For the text-containing cell, return its midpoint in (X, Y) coordinate format. 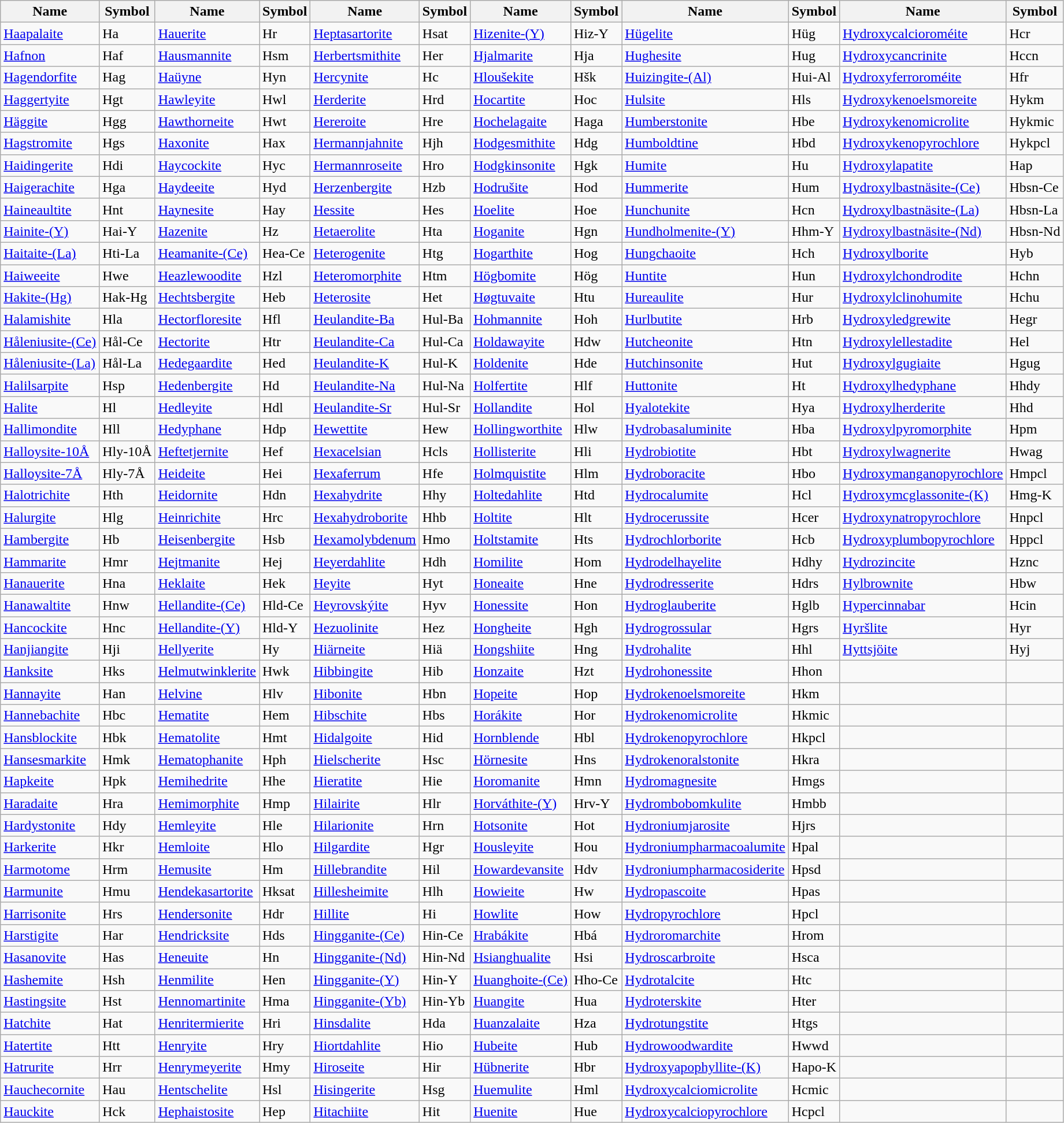
Heptasartorite (365, 34)
Hurlbutite (705, 320)
Holfertite (521, 386)
Haapalaite (50, 34)
Hhdy (1035, 386)
Hilairite (365, 803)
Hermannjahnite (365, 143)
Hir (444, 1068)
Hck (127, 1111)
Hydroxylherderite (923, 407)
Hawleyite (207, 99)
Hzt (596, 672)
Hydroxycalciomicrolite (705, 1089)
Hegr (1035, 320)
Hdg (596, 143)
Hydroxylbastnäsite-(Ce) (923, 187)
Hingganite-(Y) (365, 980)
Heideite (207, 473)
Hgrs (814, 627)
Hid (444, 737)
Han (127, 694)
Hydroniumpharmacoalumite (705, 847)
Hch (814, 253)
Hummerite (705, 187)
Hanksite (50, 672)
Humboldtine (705, 143)
Hgg (127, 121)
Hedegaardite (207, 364)
Hübnerite (521, 1068)
Haxonite (207, 143)
Hectorite (207, 342)
Hydrokenoralstonite (705, 759)
Hug (814, 55)
Håleniusite-(Ce) (50, 342)
Hemihedrite (207, 781)
Huangite (521, 1002)
Hinsdalite (365, 1024)
Hloušekite (521, 77)
Hydroxylellestadite (923, 342)
Hakite-(Hg) (50, 298)
Hi (444, 913)
Hma (284, 1002)
Hexacelsian (365, 451)
Häggite (50, 121)
Heterosite (365, 298)
Hbo (814, 473)
Hlw (596, 429)
Haiweeite (50, 276)
Hmn (596, 781)
Hydropyrochlore (705, 913)
Hmbb (814, 803)
Heulandite-Sr (365, 407)
Hei (284, 473)
Howieite (521, 891)
Hål-La (127, 364)
Honeaite (521, 583)
Hdi (127, 165)
Hydroscarbroite (705, 957)
Harstigite (50, 935)
Hydroxylchondrodite (923, 276)
Htm (444, 276)
Hilgardite (365, 847)
Huttonite (705, 386)
Herbertsmithite (365, 55)
Hemloite (207, 847)
Hydrotalcite (705, 980)
Halloysite-7Å (50, 473)
Hyttsjöite (923, 650)
Hba (814, 429)
Hcn (814, 209)
Hou (596, 847)
Heterogenite (365, 253)
Hen (284, 980)
Hin-Yb (444, 1002)
Hsc (444, 759)
Hmr (127, 561)
Hmt (284, 737)
Hui-Al (814, 77)
Hcpcl (814, 1111)
Hydroxylborite (923, 253)
Hydrohalite (705, 650)
Hpas (814, 891)
Hrs (127, 913)
Hidalgoite (365, 737)
Hin-Y (444, 980)
Hdr (284, 913)
Hl (127, 407)
Htc (814, 980)
Hcmic (814, 1089)
Hydroxymcglassonite-(K) (923, 495)
Hkm (814, 694)
Harkerite (50, 847)
Hub (596, 1046)
Hšk (596, 77)
Hksat (284, 891)
Htr (284, 342)
Hydroxyplumbopyrochlore (923, 539)
Hgug (1035, 364)
Hgk (596, 165)
Hammarite (50, 561)
Hgh (596, 627)
Hochelagaite (521, 121)
Hrabákite (521, 935)
Hafnon (50, 55)
Hedyphane (207, 429)
Hylbrownite (923, 583)
Hag (127, 77)
Hüg (814, 34)
Hollandite (521, 407)
Hlf (596, 386)
Haineaultite (50, 209)
Hbn (444, 694)
Hep (284, 1111)
Hbw (1035, 583)
Hezuolinite (365, 627)
Hyr (1035, 627)
Hpsd (814, 869)
Hgn (596, 231)
Hydrodelhayelite (705, 561)
Hannebachite (50, 716)
Hutchinsonite (705, 364)
Hsg (444, 1089)
Hodgesmithite (521, 143)
Hwl (284, 99)
Hor (596, 716)
Hpal (814, 847)
Hansblockite (50, 737)
Hsb (284, 539)
Hydroterskite (705, 1002)
Ha (127, 34)
Honessite (521, 605)
Hmu (127, 891)
Hematophanite (207, 759)
Hydroxylbastnäsite-(Nd) (923, 231)
Hua (596, 1002)
Hdy (127, 825)
Hyalotekite (705, 407)
Hollisterite (521, 451)
Hingganite-(Ce) (365, 935)
Hsca (814, 957)
Heulandite-K (365, 364)
Heb (284, 298)
Hgs (127, 143)
Hjalmarite (521, 55)
Hiroseite (365, 1068)
How (596, 913)
Hmp (284, 803)
Hemusite (207, 869)
Hod (596, 187)
Hhb (444, 517)
Hydroxykenopyrochlore (923, 143)
Hchn (1035, 276)
Hkmic (814, 716)
Hoelite (521, 209)
Htd (596, 495)
Hashemite (50, 980)
Hbl (596, 737)
Hmy (284, 1068)
Horomanite (521, 781)
Hds (284, 935)
Hingganite-(Yb) (365, 1002)
Hbt (814, 451)
Harmunite (50, 891)
Holdawayite (521, 342)
Hellandite-(Y) (207, 627)
Haga (596, 121)
Hydroxykenoelsmoreite (923, 99)
Hoc (596, 99)
Hml (596, 1089)
Henritermierite (207, 1024)
Hsh (127, 980)
Hld-Ce (284, 605)
Hydrozincite (923, 561)
Huenite (521, 1111)
Hasanovite (50, 957)
Hügelite (705, 34)
Hlt (596, 517)
Htt (127, 1046)
Hnw (127, 605)
Hellandite-(Ce) (207, 605)
Hydroxyapophyllite-(K) (705, 1068)
Heyerdahlite (365, 561)
Hoe (596, 209)
Hillite (365, 913)
Hmk (127, 759)
Hd (284, 386)
Hhm-Y (814, 231)
Heklaite (207, 583)
Holmquistite (521, 473)
Hra (127, 803)
Hydropascoite (705, 891)
Hydroxyledgrewite (923, 320)
Hol (596, 407)
Hellyerite (207, 650)
Hkpcl (814, 737)
Het (444, 298)
Hun (814, 276)
Hea-Ce (284, 253)
Hil (444, 869)
Hmpcl (1035, 473)
Hematite (207, 716)
Hbá (596, 935)
Hydrocerussite (705, 517)
Hyv (444, 605)
Hog (596, 253)
Heazlewoodite (207, 276)
Halite (50, 407)
Hydrokenoelsmoreite (705, 694)
Hpm (1035, 429)
Hcr (1035, 34)
Huizingite-(Al) (705, 77)
Hai-Y (127, 231)
Hbsn-Nd (1035, 231)
Hectorfloresite (207, 320)
Howlite (521, 913)
Htu (596, 298)
Hti-La (127, 253)
Hzl (284, 276)
Hydrombobomkulite (705, 803)
Hydroxycalciopyrochlore (705, 1111)
Hydroboracite (705, 473)
Hanauerite (50, 583)
Hoh (596, 320)
Hohmannite (521, 320)
Hawthorneite (207, 121)
Htg (444, 253)
Hendersonite (207, 913)
Hibschite (365, 716)
Hwwd (814, 1046)
Hiz-Y (596, 34)
Hbd (814, 143)
Hot (596, 825)
Haigerachite (50, 187)
Hodgkinsonite (521, 165)
Hul-Ba (444, 320)
Hde (596, 364)
Hyb (1035, 253)
Hungchaoite (705, 253)
Hro (444, 165)
Hgt (127, 99)
Hematolite (207, 737)
Hilarionite (365, 825)
Hul-K (444, 364)
Hureaulite (705, 298)
Hyj (1035, 650)
Hydroxylapatite (923, 165)
Herzenbergite (365, 187)
Hexahydrite (365, 495)
Hongshiite (521, 650)
Hcer (814, 517)
Hya (814, 407)
Hyn (284, 77)
Hutcheonite (705, 342)
Hdrs (814, 583)
Hydroxykenomicrolite (923, 121)
Hta (444, 231)
Hereroite (365, 121)
Hat (127, 1024)
Hsat (444, 34)
Hanawaltite (50, 605)
Hel (1035, 342)
Hdw (596, 342)
Hydroxycancrinite (923, 55)
Holtite (521, 517)
Hingganite-(Nd) (365, 957)
Heulandite-Ba (365, 320)
Hjrs (814, 825)
Hrn (444, 825)
Hrd (444, 99)
Hst (127, 1002)
Hyc (284, 165)
Hbk (127, 737)
Hne (596, 583)
Hfr (1035, 77)
Hdv (596, 869)
Hydromagnesite (705, 781)
Hög (596, 276)
Hauchecornite (50, 1089)
Halilsarpite (50, 386)
Hib (444, 672)
Hznc (1035, 561)
Huemulite (521, 1089)
Hansesmarkite (50, 759)
Hughesite (705, 55)
Hydroxylbastnäsite-(La) (923, 209)
Hydroxylpyromorphite (923, 429)
Hem (284, 716)
Hwt (284, 121)
Hydrowoodwardite (705, 1046)
Hexamolybdenum (365, 539)
Huntite (705, 276)
Hll (127, 429)
Honzaite (521, 672)
Halurgite (50, 517)
Hitachiite (365, 1111)
Hendekasartorite (207, 891)
Hin-Ce (444, 935)
Hry (284, 1046)
Hydrochlorborite (705, 539)
Hbc (127, 716)
Hyd (284, 187)
Hhy (444, 495)
Hly-10Å (127, 451)
Hut (814, 364)
Hydrokenopyrochlore (705, 737)
Hsi (596, 957)
Hn (284, 957)
Hornblende (521, 737)
Hiortdahlite (365, 1046)
Horváthite-(Y) (521, 803)
Hop (596, 694)
Hul-Sr (444, 407)
Hnt (127, 209)
Hapo-K (814, 1068)
Hydrobasaluminite (705, 429)
Hopeite (521, 694)
Halloysite-10Å (50, 451)
Heftetjernite (207, 451)
Hocartite (521, 99)
Holtstamite (521, 539)
Hibonite (365, 694)
Hkr (127, 847)
Hausmannite (207, 55)
Hmo (444, 539)
Hmgs (814, 781)
Hydrohonessite (705, 672)
Hwag (1035, 451)
Hwe (127, 276)
Hom (596, 561)
Hrom (814, 935)
Hrr (127, 1068)
Hul-Na (444, 386)
Hza (596, 1024)
Hambergite (50, 539)
Hydroxylhedyphane (923, 386)
Hcin (1035, 605)
Hsl (284, 1089)
Hccn (1035, 55)
Hydroxyferroroméite (923, 77)
Hermannroseite (365, 165)
Hydrogrossular (705, 627)
Hsianghualite (521, 957)
Hercynite (365, 77)
Heidornite (207, 495)
Hph (284, 759)
Hykm (1035, 99)
Hek (284, 583)
Hhon (814, 672)
Hydroxycalcioroméite (923, 34)
Haidingerite (50, 165)
Hmg-K (1035, 495)
Hnpcl (1035, 517)
Hetaerolite (365, 231)
Hydroxynatropyrochlore (923, 517)
Hrc (284, 517)
Hauerite (207, 34)
Hw (596, 891)
Hörnesite (521, 759)
Hjh (444, 143)
Hannayite (50, 694)
Hykmic (1035, 121)
Hns (596, 759)
Hydrotungstite (705, 1024)
Hez (444, 627)
Hedleyite (207, 407)
Hef (284, 451)
Hfe (444, 473)
Hbs (444, 716)
Hlh (444, 891)
Hcb (814, 539)
Hennomartinite (207, 1002)
Hax (284, 143)
Haf (127, 55)
Hdh (444, 561)
Hagstromite (50, 143)
Hewettite (365, 429)
Hdp (284, 429)
Hessite (365, 209)
Hoganite (521, 231)
Hiä (444, 650)
Heamanite-(Ce) (207, 253)
Hbsn-Ce (1035, 187)
Hja (596, 55)
Ht (814, 386)
Hydroxylgugiaite (923, 364)
Hng (596, 650)
Hew (444, 429)
Hazenite (207, 231)
Hap (1035, 165)
Her (444, 55)
Halotrichite (50, 495)
Hrv-Y (596, 803)
Hydroxylwagnerite (923, 451)
Hisingerite (365, 1089)
Hieratite (365, 781)
Hin-Nd (444, 957)
Hna (127, 583)
Hbe (814, 121)
Henmilite (207, 980)
Hapkeite (50, 781)
Hulsite (705, 99)
Helmutwinklerite (207, 672)
Hr (284, 34)
Hglb (814, 605)
Halamishite (50, 320)
Haitaite-(La) (50, 253)
Hlm (596, 473)
Holtedahlite (521, 495)
Hbr (596, 1068)
Hancockite (50, 627)
Hyt (444, 583)
Haynesite (207, 209)
Hielscherite (365, 759)
Högbomite (521, 276)
Hyršlite (923, 627)
Hydrobiotite (705, 451)
Herderite (365, 99)
Hio (444, 1046)
Hdn (284, 495)
Huanghoite-(Ce) (521, 980)
Hsp (127, 386)
Hydrokenomicrolite (705, 716)
Hubeite (521, 1046)
Haggertyite (50, 99)
Hedenbergite (207, 386)
Hydroromarchite (705, 935)
Hongheite (521, 627)
Høgtuvaite (521, 298)
Hji (127, 650)
Huanzalaite (521, 1024)
Hemimorphite (207, 803)
Hwk (284, 672)
Hydroglauberite (705, 605)
Hak-Hg (127, 298)
Hunchunite (705, 209)
Hie (444, 781)
Hydroniumpharmacosiderite (705, 869)
Hrb (814, 320)
Hbsn-La (1035, 209)
Hchu (1035, 298)
Hit (444, 1111)
Hlg (127, 517)
Hcl (814, 495)
Homilite (521, 561)
Hephaistosite (207, 1111)
Hpk (127, 781)
Håleniusite-(La) (50, 364)
Heteromorphite (365, 276)
Hes (444, 209)
Harmotome (50, 869)
Haüyne (207, 77)
Heulandite-Ca (365, 342)
Henryite (207, 1046)
Hål-Ce (127, 342)
Hts (596, 539)
Hillebrandite (365, 869)
Hlo (284, 847)
Hydroxymanganopyrochlore (923, 473)
Hb (127, 539)
Hho-Ce (596, 980)
Hillesheimite (365, 891)
Hotsonite (521, 825)
Hhd (1035, 407)
Haydeeite (207, 187)
Hatchite (50, 1024)
Hkra (814, 759)
Hizenite-(Y) (521, 34)
Hypercinnabar (923, 605)
Hue (596, 1111)
Hardystonite (50, 825)
Hatrurite (50, 1068)
Hollingworthite (521, 429)
Holdenite (521, 364)
Hda (444, 1024)
Hiärneite (365, 650)
Hcls (444, 451)
Htn (814, 342)
Heinrichite (207, 517)
Haradaite (50, 803)
Hly-7Å (127, 473)
Hallimondite (50, 429)
Hentschelite (207, 1089)
Hemleyite (207, 825)
Horákite (521, 716)
Hogarthite (521, 253)
Hendricksite (207, 935)
Helvine (207, 694)
Hppcl (1035, 539)
Hay (284, 209)
Hc (444, 77)
Hle (284, 825)
Hydrodresserite (705, 583)
Hastingsite (50, 1002)
Hhl (814, 650)
Heyrovskýite (365, 605)
Hli (596, 451)
Hon (596, 605)
Heisenbergite (207, 539)
Hydrocalumite (705, 495)
Hechtsbergite (207, 298)
Hodrušite (521, 187)
Hum (814, 187)
Hagendorfite (50, 77)
Heulandite-Na (365, 386)
Hls (814, 99)
Hnc (127, 627)
Hu (814, 165)
Hatertite (50, 1046)
Hlv (284, 694)
Hexaferrum (365, 473)
Hzb (444, 187)
Henrymeyerite (207, 1068)
Hz (284, 231)
Htgs (814, 1024)
Hter (814, 1002)
Heyite (365, 583)
Hre (444, 121)
Housleyite (521, 847)
Haycockite (207, 165)
Har (127, 935)
Hth (127, 495)
Hejtmanite (207, 561)
Hdl (284, 407)
Hdhy (814, 561)
Hydroxylclinohumite (923, 298)
Hanjiangite (50, 650)
Hauckite (50, 1111)
Hrm (127, 869)
Hainite-(Y) (50, 231)
Has (127, 957)
Hga (127, 187)
Hpcl (814, 913)
Hlr (444, 803)
Hykpcl (1035, 143)
Hld-Y (284, 627)
Hri (284, 1024)
Hm (284, 869)
Hed (284, 364)
Hla (127, 320)
Humberstonite (705, 121)
Hhe (284, 781)
Hexahydroborite (365, 517)
Hfl (284, 320)
Hej (284, 561)
Hks (127, 672)
Hydroniumjarosite (705, 825)
Hul-Ca (444, 342)
Humite (705, 165)
Hy (284, 650)
Heneuite (207, 957)
Hur (814, 298)
Hundholmenite-(Y) (705, 231)
Howardevansite (521, 869)
Harrisonite (50, 913)
Hgr (444, 847)
Hibbingite (365, 672)
Hau (127, 1089)
Hsm (284, 55)
